Find where the given text appears and provide that cell's center as (x, y) coordinate. 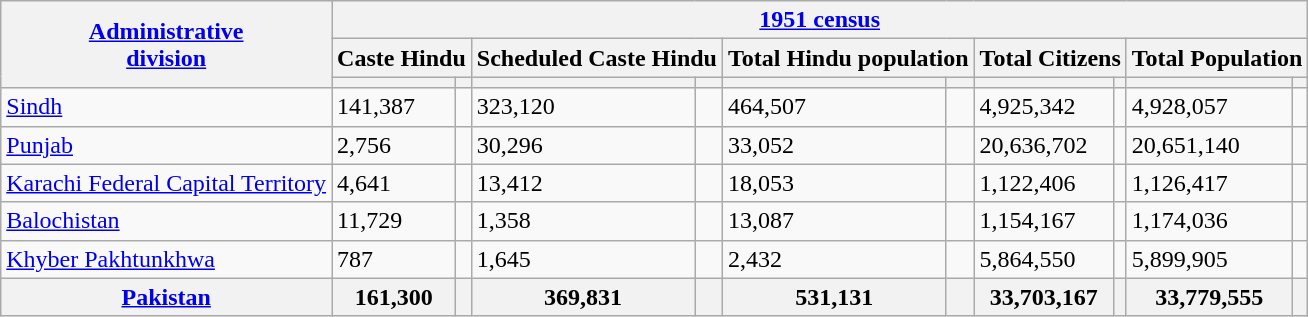
161,300 (394, 297)
4,925,342 (1044, 107)
Khyber Pakhtunkhwa (166, 259)
787 (394, 259)
1,358 (582, 221)
Total Citizens (1050, 58)
Caste Hindu (402, 58)
11,729 (394, 221)
20,636,702 (1044, 145)
1,154,167 (1044, 221)
33,779,555 (1209, 297)
Total Hindu population (848, 58)
33,052 (834, 145)
13,412 (582, 183)
30,296 (582, 145)
Karachi Federal Capital Territory (166, 183)
369,831 (582, 297)
1,126,417 (1209, 183)
Balochistan (166, 221)
5,899,905 (1209, 259)
1,174,036 (1209, 221)
Punjab (166, 145)
13,087 (834, 221)
Sindh (166, 107)
464,507 (834, 107)
Administrativedivision (166, 44)
1,645 (582, 259)
18,053 (834, 183)
2,756 (394, 145)
4,928,057 (1209, 107)
20,651,140 (1209, 145)
1,122,406 (1044, 183)
141,387 (394, 107)
4,641 (394, 183)
2,432 (834, 259)
Total Population (1217, 58)
Scheduled Caste Hindu (596, 58)
33,703,167 (1044, 297)
323,120 (582, 107)
531,131 (834, 297)
Pakistan (166, 297)
1951 census (820, 20)
5,864,550 (1044, 259)
